For the text-containing cell, return its midpoint in [x, y] coordinate format. 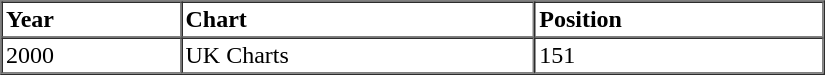
2000 [92, 56]
UK Charts [358, 56]
Year [92, 20]
Chart [358, 20]
Position [680, 20]
151 [680, 56]
